Search for the cell housing the specified text and yield its [x, y] center coordinate. 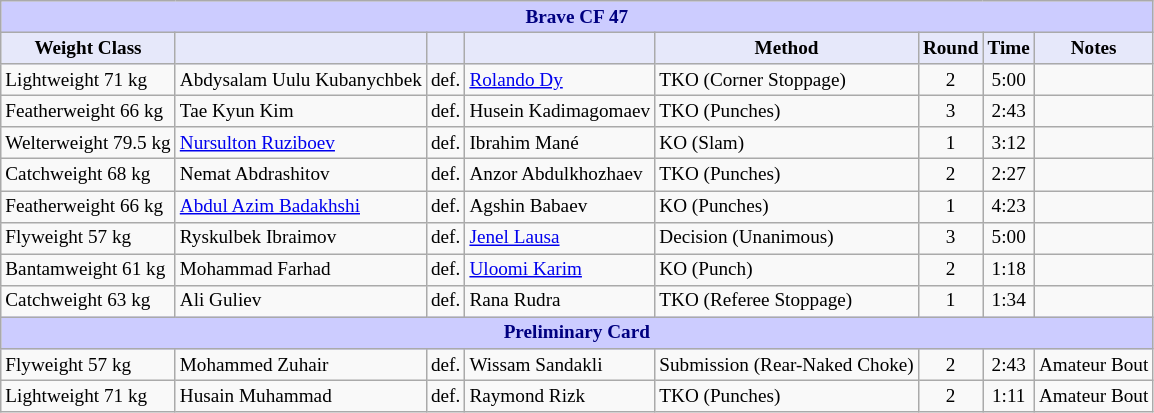
Husein Kadimagomaev [560, 111]
Uloomi Karim [560, 270]
Catchweight 68 kg [88, 175]
Rana Rudra [560, 301]
Agshin Babaev [560, 206]
Nursulton Ruziboev [300, 143]
Ryskulbek Ibraimov [300, 238]
Preliminary Card [577, 333]
Submission (Rear-Naked Choke) [787, 365]
Weight Class [88, 48]
3:12 [1008, 143]
TKO (Referee Stoppage) [787, 301]
KO (Punches) [787, 206]
Ibrahim Mané [560, 143]
Abdul Azim Badakhshi [300, 206]
Ali Guliev [300, 301]
Tae Kyun Kim [300, 111]
Method [787, 48]
2:27 [1008, 175]
Welterweight 79.5 kg [88, 143]
4:23 [1008, 206]
Time [1008, 48]
Jenel Lausa [560, 238]
Catchweight 63 kg [88, 301]
Nemat Abdrashitov [300, 175]
Rolando Dy [560, 80]
Husain Muhammad [300, 396]
Round [950, 48]
KO (Punch) [787, 270]
Decision (Unanimous) [787, 238]
Notes [1093, 48]
1:18 [1008, 270]
Brave CF 47 [577, 17]
Mohammad Farhad [300, 270]
Anzor Abdulkhozhaev [560, 175]
Bantamweight 61 kg [88, 270]
1:34 [1008, 301]
1:11 [1008, 396]
KO (Slam) [787, 143]
Wissam Sandakli [560, 365]
Abdysalam Uulu Kubanychbek [300, 80]
TKO (Corner Stoppage) [787, 80]
Raymond Rizk [560, 396]
Mohammed Zuhair [300, 365]
